Output the (X, Y) coordinate of the center of the cell containing the given text.  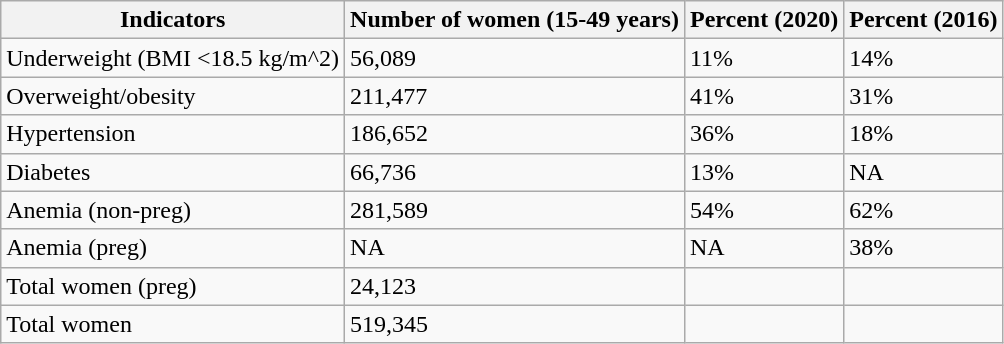
14% (924, 58)
13% (764, 172)
62% (924, 210)
519,345 (515, 324)
Total women (preg) (173, 286)
31% (924, 96)
Overweight/obesity (173, 96)
281,589 (515, 210)
211,477 (515, 96)
Indicators (173, 20)
11% (764, 58)
41% (764, 96)
56,089 (515, 58)
Total women (173, 324)
66,736 (515, 172)
Anemia (non-preg) (173, 210)
54% (764, 210)
36% (764, 134)
Diabetes (173, 172)
Underweight (BMI <18.5 kg/m^2) (173, 58)
Percent (2016) (924, 20)
Number of women (15-49 years) (515, 20)
186,652 (515, 134)
18% (924, 134)
24,123 (515, 286)
38% (924, 248)
Anemia (preg) (173, 248)
Hypertension (173, 134)
Percent (2020) (764, 20)
